Detect which cell encompasses the target text, then output its (x, y) center coordinate. 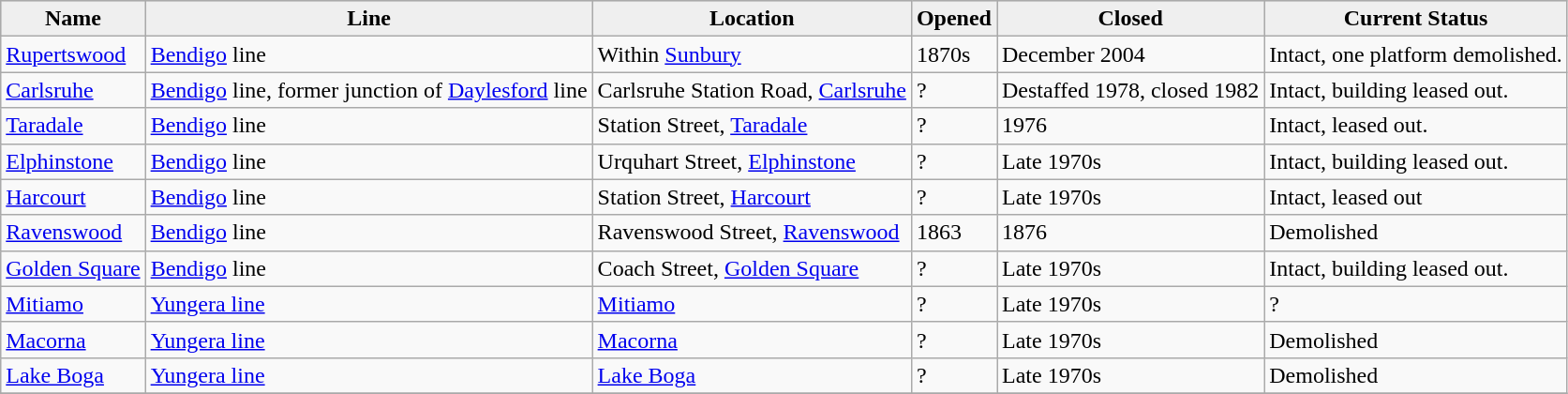
1976 (1130, 126)
Station Street, Harcourt (752, 197)
Station Street, Taradale (752, 126)
Line (369, 19)
Coach Street, Golden Square (752, 268)
Destaffed 1978, closed 1982 (1130, 90)
Ravenswood (73, 233)
Intact, one platform demolished. (1416, 54)
Intact, leased out (1416, 197)
Current Status (1416, 19)
1876 (1130, 233)
Intact, leased out. (1416, 126)
1870s (954, 54)
1863 (954, 233)
December 2004 (1130, 54)
Ravenswood Street, Ravenswood (752, 233)
Rupertswood (73, 54)
Closed (1130, 19)
Opened (954, 19)
Carlsruhe Station Road, Carlsruhe (752, 90)
Carlsruhe (73, 90)
Urquhart Street, Elphinstone (752, 161)
Taradale (73, 126)
Name (73, 19)
Harcourt (73, 197)
Within Sunbury (752, 54)
Location (752, 19)
Golden Square (73, 268)
Elphinstone (73, 161)
Bendigo line, former junction of Daylesford line (369, 90)
